Identify which cell holds the provided text, then report its [X, Y] central coordinate. 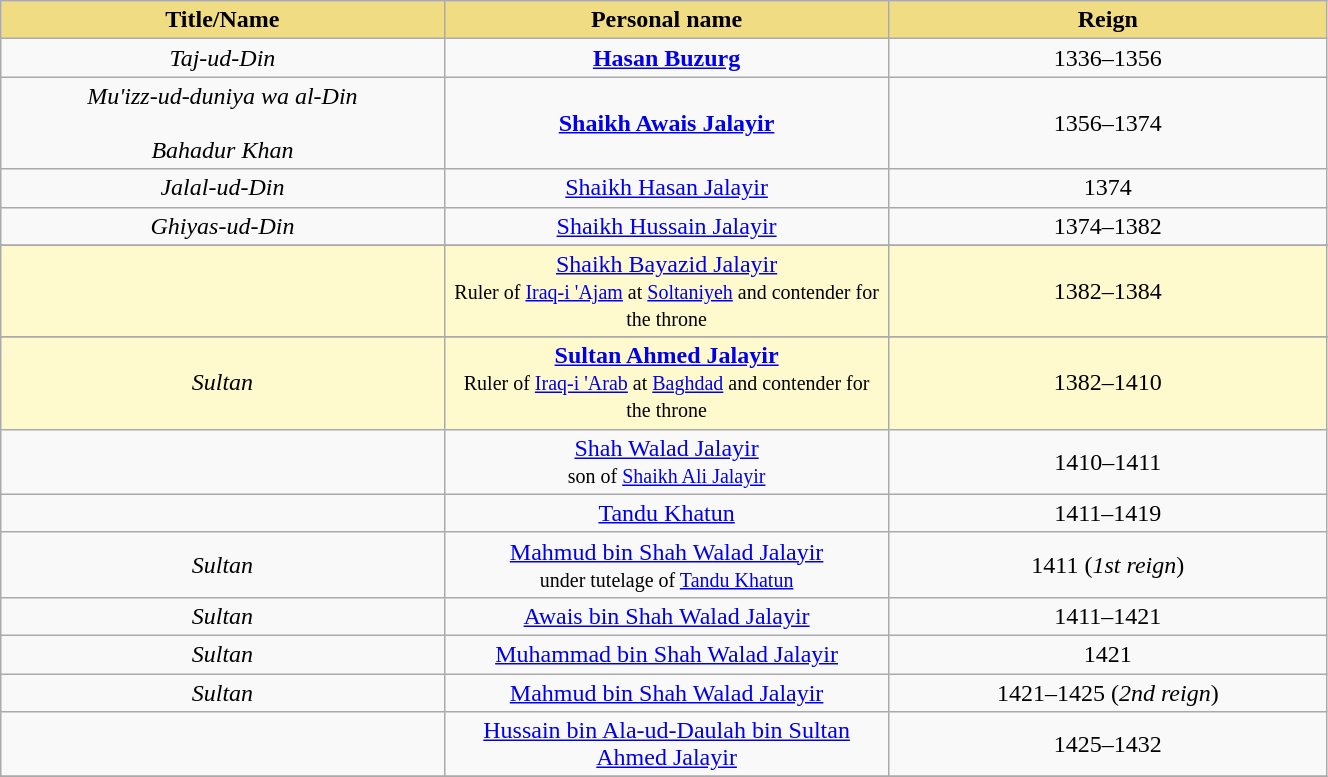
1356–1374 [1108, 123]
1411 (1st reign) [1108, 564]
Shah Walad Jalayir son of Shaikh Ali Jalayir [666, 462]
1382–1410 [1108, 383]
1421 [1108, 654]
Mahmud bin Shah Walad Jalayir [666, 693]
Shaikh Bayazid Jalayir Ruler of Iraq-i 'Ajam at Soltaniyeh and contender for the throne [666, 291]
Shaikh Hasan Jalayir [666, 188]
Personal name [666, 20]
Awais bin Shah Walad Jalayir [666, 616]
Mahmud bin Shah Walad Jalayir under tutelage of Tandu Khatun [666, 564]
Shaikh Awais Jalayir [666, 123]
1374–1382 [1108, 226]
Reign [1108, 20]
Sultan Ahmed Jalayir Ruler of Iraq-i 'Arab at Baghdad and contender for the throne [666, 383]
Hussain bin Ala-ud-Daulah bin Sultan Ahmed Jalayir [666, 744]
Title/Name [222, 20]
1425–1432 [1108, 744]
Hasan Buzurg [666, 58]
Muhammad bin Shah Walad Jalayir [666, 654]
1374 [1108, 188]
Mu'izz-ud-duniya wa al-Din Bahadur Khan [222, 123]
Jalal-ud-Din [222, 188]
1421–1425 (2nd reign) [1108, 693]
1411–1419 [1108, 513]
Ghiyas-ud-Din [222, 226]
1411–1421 [1108, 616]
Taj-ud-Din [222, 58]
1336–1356 [1108, 58]
Shaikh Hussain Jalayir [666, 226]
Tandu Khatun [666, 513]
1382–1384 [1108, 291]
1410–1411 [1108, 462]
